Locate the cell with the specified text and output its (x, y) center coordinate. 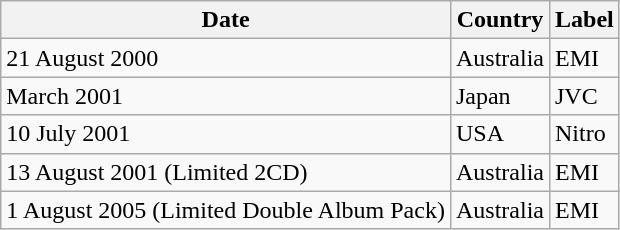
March 2001 (226, 96)
USA (500, 134)
21 August 2000 (226, 58)
10 July 2001 (226, 134)
Japan (500, 96)
JVC (584, 96)
1 August 2005 (Limited Double Album Pack) (226, 210)
Label (584, 20)
Country (500, 20)
Date (226, 20)
Nitro (584, 134)
13 August 2001 (Limited 2CD) (226, 172)
